Extract the [X, Y] coordinate from the center of the cell holding the provided text.  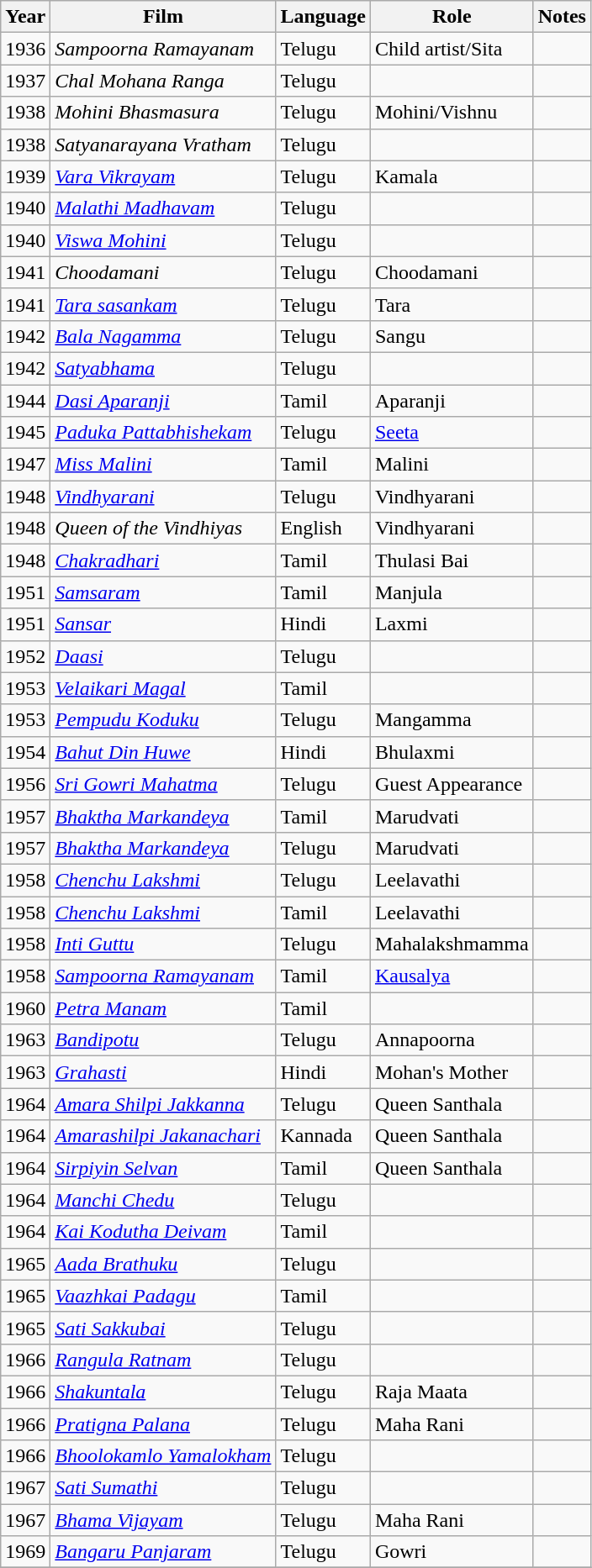
Satyabhama [163, 368]
Bahut Din Huwe [163, 752]
1952 [25, 656]
Year [25, 17]
1956 [25, 784]
Paduka Pattabhishekam [163, 433]
Vaazhkai Padagu [163, 1296]
English [323, 529]
Role [452, 17]
Dasi Aparanji [163, 401]
Queen of the Vindhiyas [163, 529]
Sati Sakkubai [163, 1328]
Notes [562, 17]
Aada Brathuku [163, 1264]
Mangamma [452, 720]
Rangula Ratnam [163, 1360]
Bhama Vijayam [163, 1520]
Grahasti [163, 1072]
Manchi Chedu [163, 1200]
Mohan's Mother [452, 1072]
Sati Sumathi [163, 1488]
1944 [25, 401]
Bhoolokamlo Yamalokham [163, 1456]
Pratigna Palana [163, 1424]
1945 [25, 433]
1939 [25, 176]
1969 [25, 1552]
Bangaru Panjaram [163, 1552]
Raja Maata [452, 1392]
Satyanarayana Vratham [163, 145]
Pempudu Koduku [163, 720]
Velaikari Magal [163, 688]
Shakuntala [163, 1392]
Film [163, 17]
Mohini Bhasmasura [163, 113]
Annapoorna [452, 1040]
Bandipotu [163, 1040]
Samsaram [163, 592]
Chakradhari [163, 560]
Bala Nagamma [163, 336]
1937 [25, 81]
Bhulaxmi [452, 752]
Viswa Mohini [163, 240]
Tara [452, 304]
Daasi [163, 656]
Petra Manam [163, 1008]
Sirpiyin Selvan [163, 1168]
Kamala [452, 176]
Kausalya [452, 976]
1947 [25, 465]
Amarashilpi Jakanachari [163, 1136]
Seeta [452, 433]
Kannada [323, 1136]
Aparanji [452, 401]
Mahalakshmamma [452, 944]
Miss Malini [163, 465]
Kai Kodutha Deivam [163, 1232]
Sri Gowri Mahatma [163, 784]
Guest Appearance [452, 784]
Language [323, 17]
Sansar [163, 624]
1960 [25, 1008]
Thulasi Bai [452, 560]
Chal Mohana Ranga [163, 81]
Malathi Madhavam [163, 208]
Amara Shilpi Jakkanna [163, 1104]
Sangu [452, 336]
Malini [452, 465]
Mohini/Vishnu [452, 113]
1936 [25, 49]
Gowri [452, 1552]
Child artist/Sita [452, 49]
Laxmi [452, 624]
Manjula [452, 592]
Tara sasankam [163, 304]
Inti Guttu [163, 944]
1954 [25, 752]
Vara Vikrayam [163, 176]
